Return [x, y] of the center of cell containing provided text 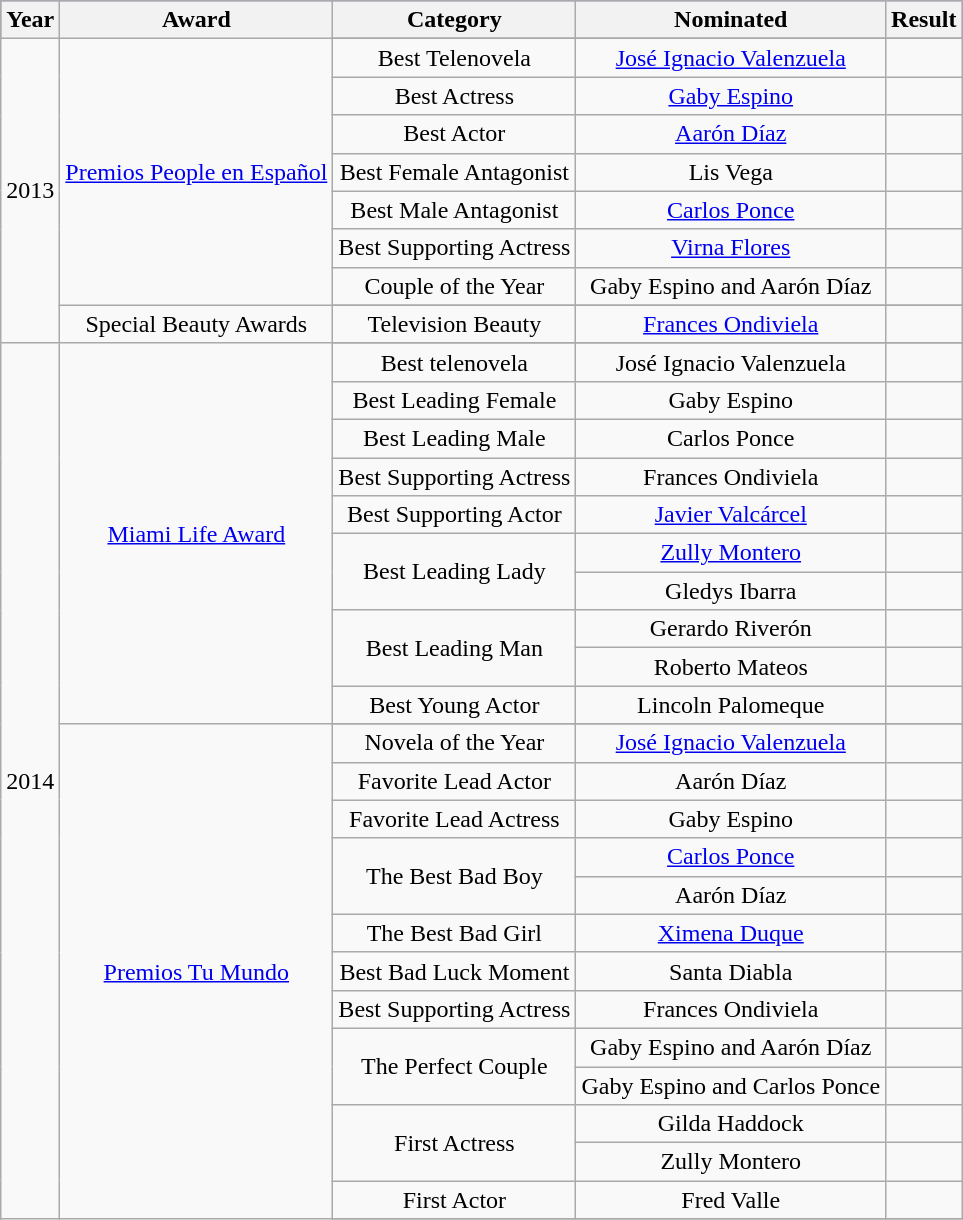
Result [924, 20]
Best Leading Female [454, 400]
Lincoln Palomeque [731, 705]
2014 [30, 780]
Best Bad Luck Moment [454, 971]
Best Supporting Actor [454, 515]
Premios People en Español [196, 172]
Santa Diabla [731, 971]
Best Actor [454, 134]
First Actor [454, 1200]
Miami Life Award [196, 534]
Couple of the Year [454, 286]
Year [30, 20]
Novela of the Year [454, 743]
Best telenovela [454, 362]
Best Leading Male [454, 438]
2013 [30, 191]
The Best Bad Boy [454, 876]
Ximena Duque [731, 933]
The Best Bad Girl [454, 933]
Roberto Mateos [731, 667]
Gaby Espino and Carlos Ponce [731, 1085]
Javier Valcárcel [731, 515]
Best Leading Lady [454, 572]
Best Male Antagonist [454, 210]
Favorite Lead Actress [454, 819]
Fred Valle [731, 1200]
Special Beauty Awards [196, 324]
First Actress [454, 1143]
Favorite Lead Actor [454, 781]
Gerardo Riverón [731, 629]
Lis Vega [731, 172]
The Perfect Couple [454, 1066]
Best Leading Man [454, 648]
Best Female Antagonist [454, 172]
Award [196, 20]
Television Beauty [454, 324]
Nominated [731, 20]
Gilda Haddock [731, 1124]
Virna Flores [731, 248]
Premios Tu Mundo [196, 972]
Category [454, 20]
Best Telenovela [454, 58]
Gledys Ibarra [731, 591]
Best Actress [454, 96]
Best Young Actor [454, 705]
